Identify which cell holds the provided text, then report its [X, Y] central coordinate. 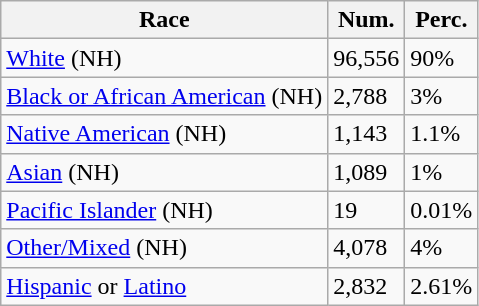
2,788 [366, 96]
1,143 [366, 134]
3% [442, 96]
4% [442, 248]
90% [442, 58]
Other/Mixed (NH) [164, 248]
Asian (NH) [164, 172]
Perc. [442, 20]
Race [164, 20]
96,556 [366, 58]
2,832 [366, 286]
2.61% [442, 286]
1.1% [442, 134]
Hispanic or Latino [164, 286]
0.01% [442, 210]
1,089 [366, 172]
1% [442, 172]
Num. [366, 20]
19 [366, 210]
Native American (NH) [164, 134]
4,078 [366, 248]
Black or African American (NH) [164, 96]
Pacific Islander (NH) [164, 210]
White (NH) [164, 58]
